Return [x, y] of the center of cell containing provided text 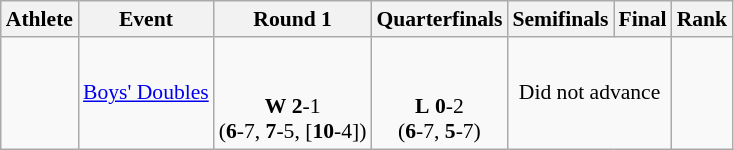
Semifinals [560, 19]
Event [146, 19]
Did not advance [589, 93]
Round 1 [293, 19]
L 0-2 (6-7, 5-7) [439, 93]
Quarterfinals [439, 19]
Rank [702, 19]
W 2-1 (6-7, 7-5, [10-4]) [293, 93]
Boys' Doubles [146, 93]
Final [643, 19]
Athlete [40, 19]
